Return (x, y) of the center of cell containing provided text 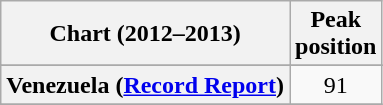
91 (336, 85)
Chart (2012–2013) (146, 34)
Venezuela (Record Report) (146, 85)
Peakposition (336, 34)
